Return the (X, Y) coordinate for the center point of the cell that contains the specified text.  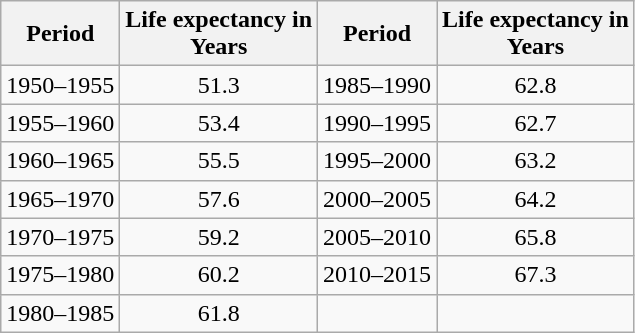
61.8 (219, 313)
1980–1985 (60, 313)
1985–1990 (378, 85)
1975–1980 (60, 275)
1955–1960 (60, 123)
65.8 (536, 237)
2005–2010 (378, 237)
53.4 (219, 123)
1995–2000 (378, 161)
2000–2005 (378, 199)
51.3 (219, 85)
1950–1955 (60, 85)
60.2 (219, 275)
62.8 (536, 85)
1990–1995 (378, 123)
1970–1975 (60, 237)
59.2 (219, 237)
1960–1965 (60, 161)
62.7 (536, 123)
57.6 (219, 199)
67.3 (536, 275)
2010–2015 (378, 275)
64.2 (536, 199)
63.2 (536, 161)
1965–1970 (60, 199)
55.5 (219, 161)
